Provide the (X, Y) coordinate of the cell's center where the given text is located.  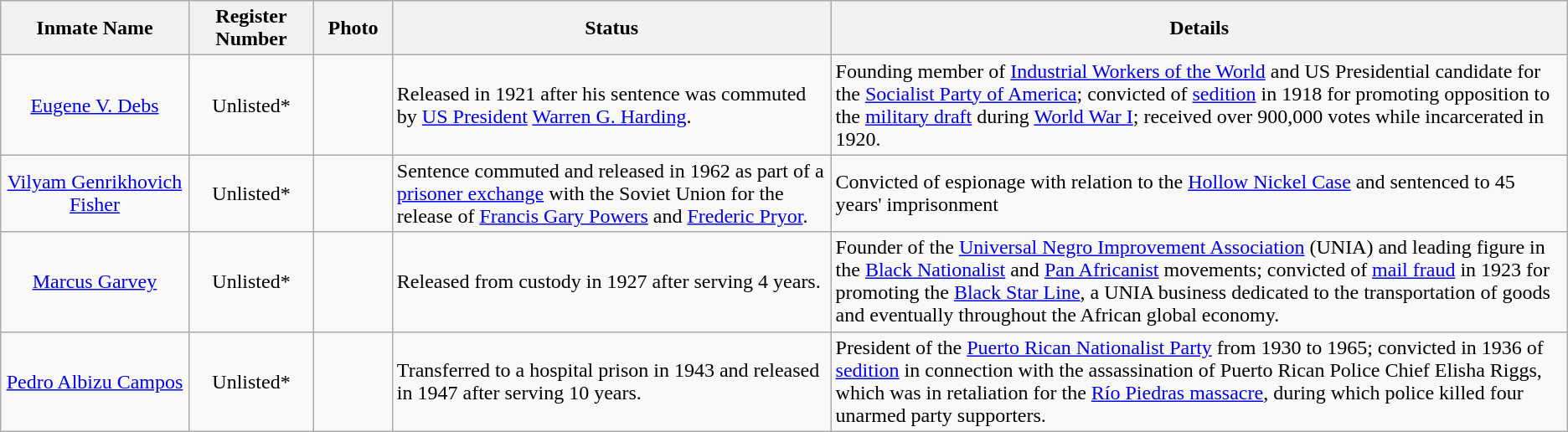
Register Number (251, 28)
Details (1199, 28)
Transferred to a hospital prison in 1943 and released in 1947 after serving 10 years. (611, 382)
Pedro Albizu Campos (95, 382)
Convicted of espionage with relation to the Hollow Nickel Case and sentenced to 45 years' imprisonment (1199, 193)
Eugene V. Debs (95, 105)
Status (611, 28)
Released from custody in 1927 after serving 4 years. (611, 281)
Photo (353, 28)
Vilyam Genrikhovich Fisher (95, 193)
Inmate Name (95, 28)
Released in 1921 after his sentence was commuted by US President Warren G. Harding. (611, 105)
Marcus Garvey (95, 281)
